Provide the (X, Y) coordinate of the cell's center where the given text is located.  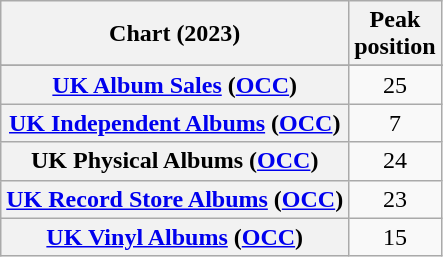
UK Independent Albums (OCC) (175, 123)
UK Record Store Albums (OCC) (175, 199)
23 (395, 199)
UK Vinyl Albums (OCC) (175, 237)
25 (395, 85)
Peakposition (395, 34)
7 (395, 123)
15 (395, 237)
UK Album Sales (OCC) (175, 85)
24 (395, 161)
UK Physical Albums (OCC) (175, 161)
Chart (2023) (175, 34)
